Identify which cell holds the provided text, then report its (X, Y) central coordinate. 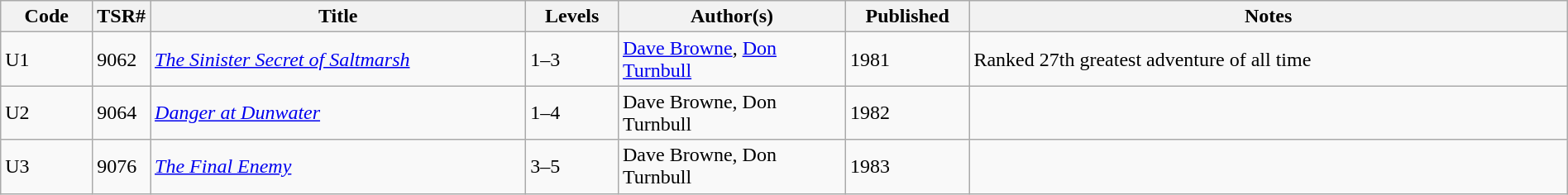
U1 (46, 59)
Title (338, 17)
1981 (906, 59)
Author(s) (731, 17)
Code (46, 17)
9064 (122, 112)
1982 (906, 112)
Ranked 27th greatest adventure of all time (1269, 59)
Levels (572, 17)
The Sinister Secret of Saltmarsh (338, 59)
U2 (46, 112)
Notes (1269, 17)
Danger at Dunwater (338, 112)
U3 (46, 167)
1983 (906, 167)
1–3 (572, 59)
Published (906, 17)
TSR# (122, 17)
3–5 (572, 167)
1–4 (572, 112)
9062 (122, 59)
The Final Enemy (338, 167)
9076 (122, 167)
